From the cell containing the given text, extract its center point as [X, Y] coordinate. 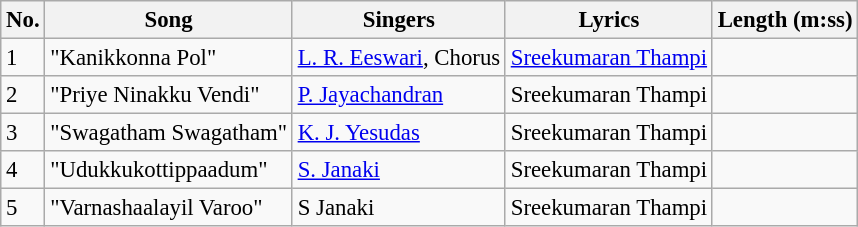
"Udukkukottippaadum" [168, 170]
3 [23, 133]
S Janaki [398, 208]
P. Jayachandran [398, 95]
"Varnashaalayil Varoo" [168, 208]
No. [23, 20]
K. J. Yesudas [398, 133]
"Kanikkonna Pol" [168, 58]
"Priye Ninakku Vendi" [168, 95]
2 [23, 95]
4 [23, 170]
Song [168, 20]
"Swagatham Swagatham" [168, 133]
S. Janaki [398, 170]
Singers [398, 20]
Length (m:ss) [784, 20]
5 [23, 208]
L. R. Eeswari, Chorus [398, 58]
Lyrics [608, 20]
1 [23, 58]
